Identify which cell holds the provided text, then report its [X, Y] central coordinate. 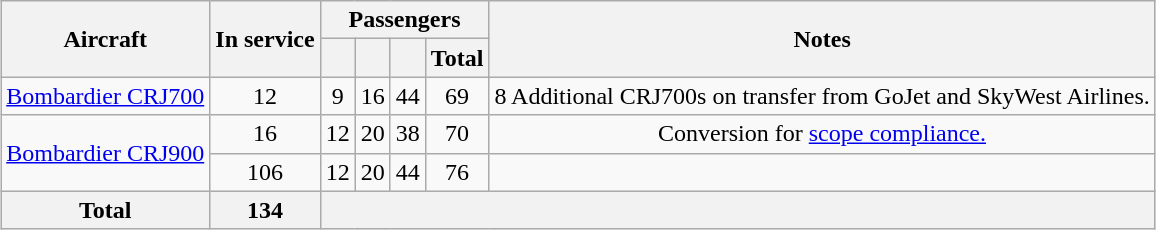
Aircraft [106, 39]
70 [457, 134]
69 [457, 96]
Conversion for scope compliance. [822, 134]
Bombardier CRJ900 [106, 153]
38 [408, 134]
Notes [822, 39]
9 [338, 96]
106 [265, 172]
76 [457, 172]
8 Additional CRJ700s on transfer from GoJet and SkyWest Airlines. [822, 96]
Passengers [404, 20]
In service [265, 39]
Bombardier CRJ700 [106, 96]
134 [265, 210]
